From the cell containing the given text, extract its center point as (x, y) coordinate. 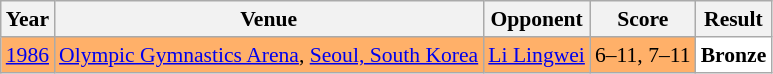
Year (28, 19)
Li Lingwei (536, 55)
Opponent (536, 19)
6–11, 7–11 (643, 55)
Olympic Gymnastics Arena, Seoul, South Korea (268, 55)
1986 (28, 55)
Venue (268, 19)
Score (643, 19)
Bronze (734, 55)
Result (734, 19)
